Find where the given text appears and provide that cell's center as (X, Y) coordinate. 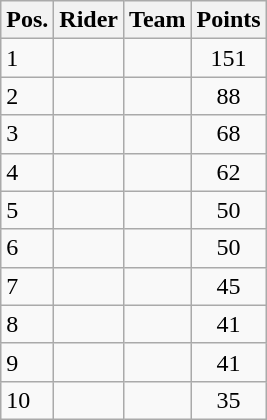
1 (28, 58)
3 (28, 134)
88 (228, 96)
62 (228, 172)
5 (28, 210)
Team (158, 20)
151 (228, 58)
35 (228, 400)
7 (28, 286)
Rider (89, 20)
9 (28, 362)
Pos. (28, 20)
8 (28, 324)
10 (28, 400)
68 (228, 134)
Points (228, 20)
6 (28, 248)
2 (28, 96)
45 (228, 286)
4 (28, 172)
